For the text-containing cell, return its midpoint in (X, Y) coordinate format. 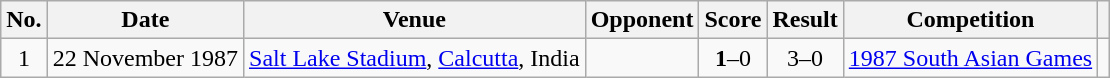
Result (805, 20)
1–0 (733, 58)
Date (145, 20)
Salt Lake Stadium, Calcutta, India (415, 58)
3–0 (805, 58)
22 November 1987 (145, 58)
Opponent (642, 20)
1 (24, 58)
Venue (415, 20)
Competition (970, 20)
No. (24, 20)
Score (733, 20)
1987 South Asian Games (970, 58)
